Pinpoint the cell where the given text exists, returning its (x, y) midpoint coordinate. 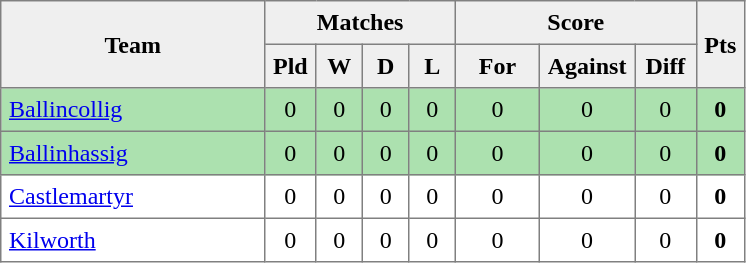
L (432, 66)
Ballincollig (133, 110)
Castlemartyr (133, 197)
Pld (290, 66)
Ballinhassig (133, 153)
Matches (360, 23)
W (339, 66)
Pts (720, 44)
Kilworth (133, 240)
Score (576, 23)
For (497, 66)
Diff (666, 66)
Against (586, 66)
D (385, 66)
Team (133, 44)
